Scan for the cell matching the given text and deliver its [X, Y] coordinate at center. 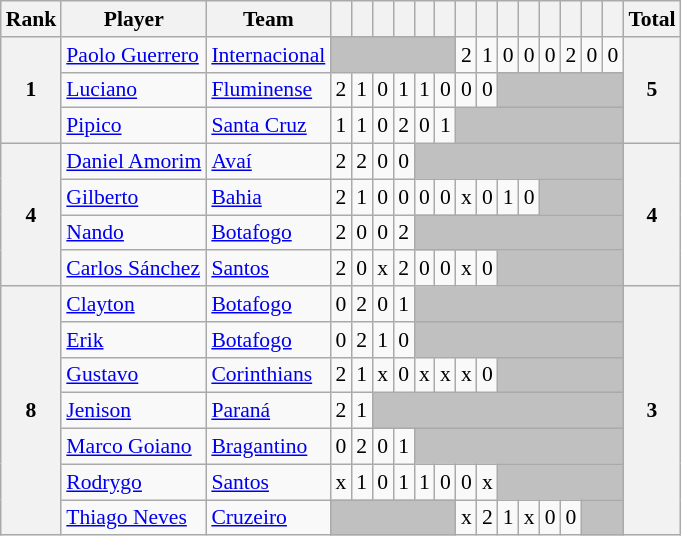
Marco Goiano [134, 447]
3 [652, 410]
Carlos Sánchez [134, 269]
Santa Cruz [268, 126]
Thiago Neves [134, 518]
5 [652, 90]
Team [268, 19]
Player [134, 19]
8 [32, 410]
Corinthians [268, 375]
Gustavo [134, 375]
Rodrygo [134, 482]
Luciano [134, 90]
Clayton [134, 304]
Jenison [134, 411]
Total [652, 19]
Bahia [268, 197]
Internacional [268, 55]
Pipico [134, 126]
Cruzeiro [268, 518]
Gilberto [134, 197]
Daniel Amorim [134, 162]
Nando [134, 233]
Rank [32, 19]
Fluminense [268, 90]
Erik [134, 340]
Bragantino [268, 447]
Paraná [268, 411]
Paolo Guerrero [134, 55]
Avaí [268, 162]
